Return the [x, y] coordinate for the center point of the cell that contains the specified text.  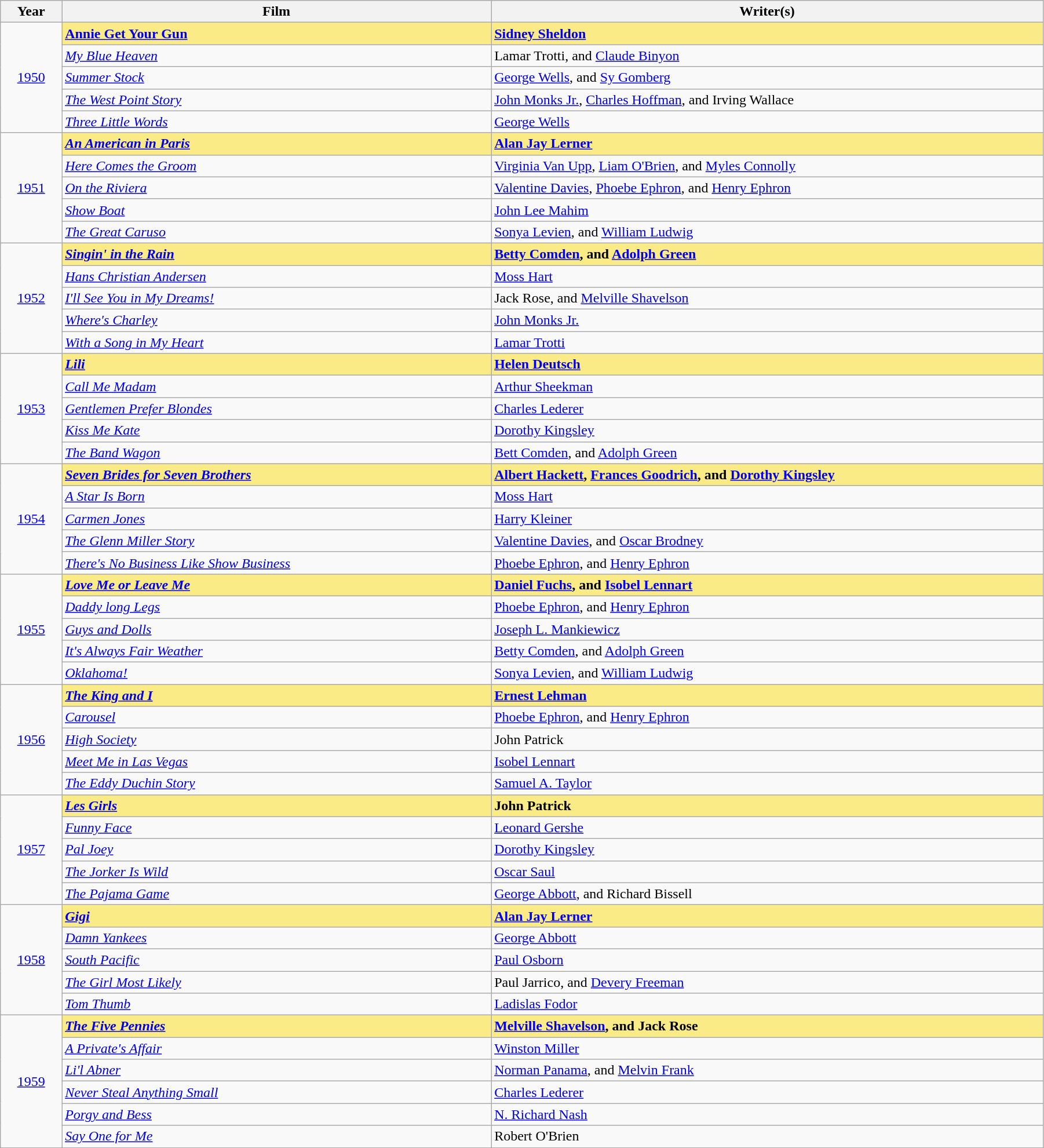
1952 [31, 298]
Arthur Sheekman [767, 387]
With a Song in My Heart [277, 342]
Lamar Trotti, and Claude Binyon [767, 56]
Funny Face [277, 828]
Paul Osborn [767, 960]
1951 [31, 188]
The Band Wagon [277, 453]
Oscar Saul [767, 872]
A Star Is Born [277, 497]
Leonard Gershe [767, 828]
Call Me Madam [277, 387]
Norman Panama, and Melvin Frank [767, 1070]
Melville Shavelson, and Jack Rose [767, 1026]
Lamar Trotti [767, 342]
1954 [31, 519]
Winston Miller [767, 1048]
Jack Rose, and Melville Shavelson [767, 298]
The Pajama Game [277, 894]
Oklahoma! [277, 673]
Li'l Abner [277, 1070]
Here Comes the Groom [277, 166]
George Abbott, and Richard Bissell [767, 894]
An American in Paris [277, 144]
John Monks Jr., Charles Hoffman, and Irving Wallace [767, 100]
The King and I [277, 695]
Sidney Sheldon [767, 34]
South Pacific [277, 960]
Carousel [277, 717]
On the Riviera [277, 188]
Carmen Jones [277, 519]
Helen Deutsch [767, 365]
The Girl Most Likely [277, 982]
The West Point Story [277, 100]
1955 [31, 629]
Three Little Words [277, 122]
My Blue Heaven [277, 56]
Virginia Van Upp, Liam O'Brien, and Myles Connolly [767, 166]
Where's Charley [277, 320]
John Monks Jr. [767, 320]
Tom Thumb [277, 1004]
George Wells, and Sy Gomberg [767, 78]
Meet Me in Las Vegas [277, 761]
Valentine Davies, and Oscar Brodney [767, 541]
Seven Brides for Seven Brothers [277, 475]
Damn Yankees [277, 938]
Valentine Davies, Phoebe Ephron, and Henry Ephron [767, 188]
The Five Pennies [277, 1026]
A Private's Affair [277, 1048]
Guys and Dolls [277, 629]
Samuel A. Taylor [767, 783]
John Lee Mahim [767, 210]
Year [31, 12]
Les Girls [277, 806]
Lili [277, 365]
Albert Hackett, Frances Goodrich, and Dorothy Kingsley [767, 475]
Harry Kleiner [767, 519]
Bett Comden, and Adolph Green [767, 453]
High Society [277, 739]
Summer Stock [277, 78]
Love Me or Leave Me [277, 585]
Annie Get Your Gun [277, 34]
Kiss Me Kate [277, 431]
Writer(s) [767, 12]
Joseph L. Mankiewicz [767, 629]
1957 [31, 850]
George Wells [767, 122]
1958 [31, 960]
Gentlemen Prefer Blondes [277, 409]
Show Boat [277, 210]
Gigi [277, 916]
1959 [31, 1081]
Isobel Lennart [767, 761]
Porgy and Bess [277, 1114]
1953 [31, 409]
Never Steal Anything Small [277, 1092]
The Jorker Is Wild [277, 872]
Film [277, 12]
Paul Jarrico, and Devery Freeman [767, 982]
George Abbott [767, 938]
Pal Joey [277, 850]
Daddy long Legs [277, 607]
It's Always Fair Weather [277, 651]
I'll See You in My Dreams! [277, 298]
Singin' in the Rain [277, 254]
Ladislas Fodor [767, 1004]
N. Richard Nash [767, 1114]
1956 [31, 739]
Say One for Me [277, 1136]
Robert O'Brien [767, 1136]
There's No Business Like Show Business [277, 563]
The Glenn Miller Story [277, 541]
The Great Caruso [277, 232]
Hans Christian Andersen [277, 276]
Ernest Lehman [767, 695]
1950 [31, 78]
The Eddy Duchin Story [277, 783]
Daniel Fuchs, and Isobel Lennart [767, 585]
